Pinpoint the cell where the given text exists, returning its [X, Y] midpoint coordinate. 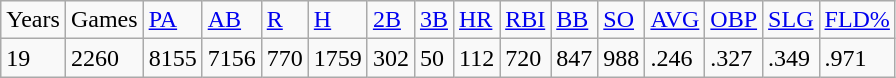
HR [476, 20]
PA [172, 20]
112 [476, 58]
FLD% [857, 20]
R [284, 20]
Games [104, 20]
847 [574, 58]
720 [526, 58]
Years [34, 20]
.246 [675, 58]
988 [622, 58]
8155 [172, 58]
.971 [857, 58]
3B [434, 20]
1759 [338, 58]
SO [622, 20]
.349 [791, 58]
2B [390, 20]
AVG [675, 20]
OBP [734, 20]
.327 [734, 58]
H [338, 20]
50 [434, 58]
RBI [526, 20]
7156 [232, 58]
19 [34, 58]
2260 [104, 58]
302 [390, 58]
AB [232, 20]
BB [574, 20]
SLG [791, 20]
770 [284, 58]
